Output the (X, Y) coordinate of the center of the cell containing the given text.  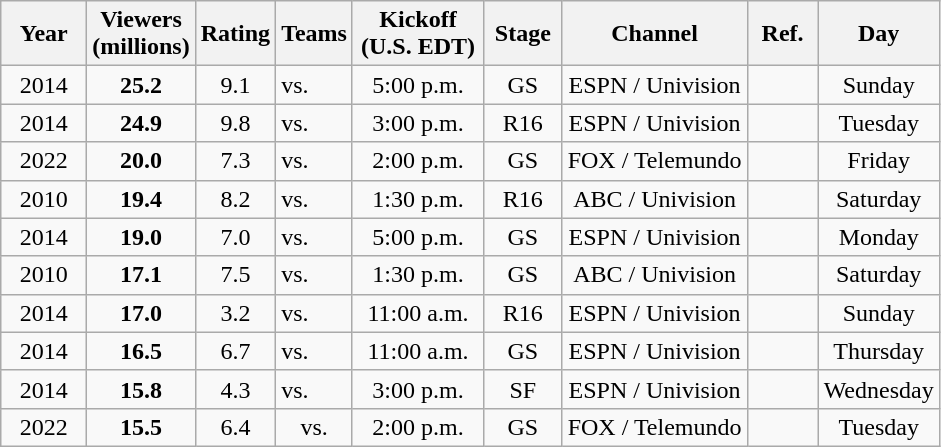
Friday (878, 161)
Kickoff (U.S. EDT) (418, 34)
19.4 (141, 199)
15.5 (141, 427)
Rating (235, 34)
Year (44, 34)
16.5 (141, 351)
8.2 (235, 199)
6.7 (235, 351)
17.0 (141, 313)
Monday (878, 237)
Teams (314, 34)
7.0 (235, 237)
15.8 (141, 389)
Ref. (782, 34)
4.3 (235, 389)
24.9 (141, 123)
Wednesday (878, 389)
Channel (654, 34)
Stage (524, 34)
6.4 (235, 427)
7.3 (235, 161)
Thursday (878, 351)
7.5 (235, 275)
9.1 (235, 85)
SF (524, 389)
Viewers (millions) (141, 34)
25.2 (141, 85)
Day (878, 34)
3.2 (235, 313)
17.1 (141, 275)
19.0 (141, 237)
20.0 (141, 161)
9.8 (235, 123)
